Locate the cell with the specified text and output its (x, y) center coordinate. 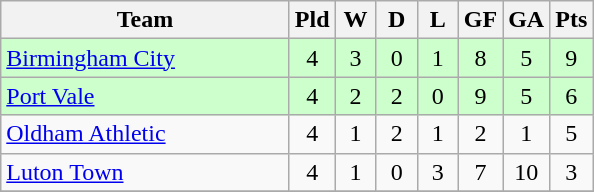
Birmingham City (146, 58)
Pld (312, 20)
8 (480, 58)
Pts (572, 20)
D (396, 20)
W (356, 20)
GA (526, 20)
Luton Town (146, 172)
6 (572, 96)
7 (480, 172)
L (438, 20)
Oldham Athletic (146, 134)
10 (526, 172)
GF (480, 20)
Port Vale (146, 96)
Team (146, 20)
